Capture the cell that displays the provided text and extract its [X, Y] central coordinate. 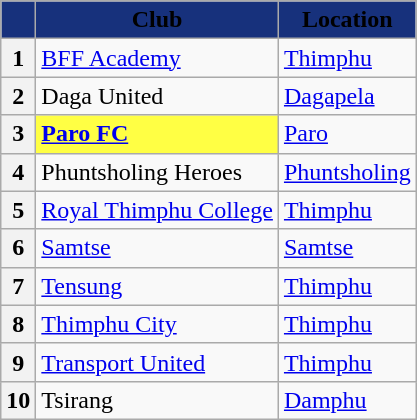
Paro FC [158, 134]
BFF Academy [158, 58]
Phuntsholing [347, 172]
4 [18, 172]
9 [18, 362]
2 [18, 96]
Tsirang [158, 400]
Dagapela [347, 96]
6 [18, 248]
Phuntsholing Heroes [158, 172]
7 [18, 286]
8 [18, 324]
Damphu [347, 400]
Club [158, 20]
5 [18, 210]
Transport United [158, 362]
Tensung [158, 286]
Daga United [158, 96]
1 [18, 58]
Location [347, 20]
10 [18, 400]
Paro [347, 134]
Royal Thimphu College [158, 210]
3 [18, 134]
Thimphu City [158, 324]
